Find where the given text appears and provide that cell's center as [x, y] coordinate. 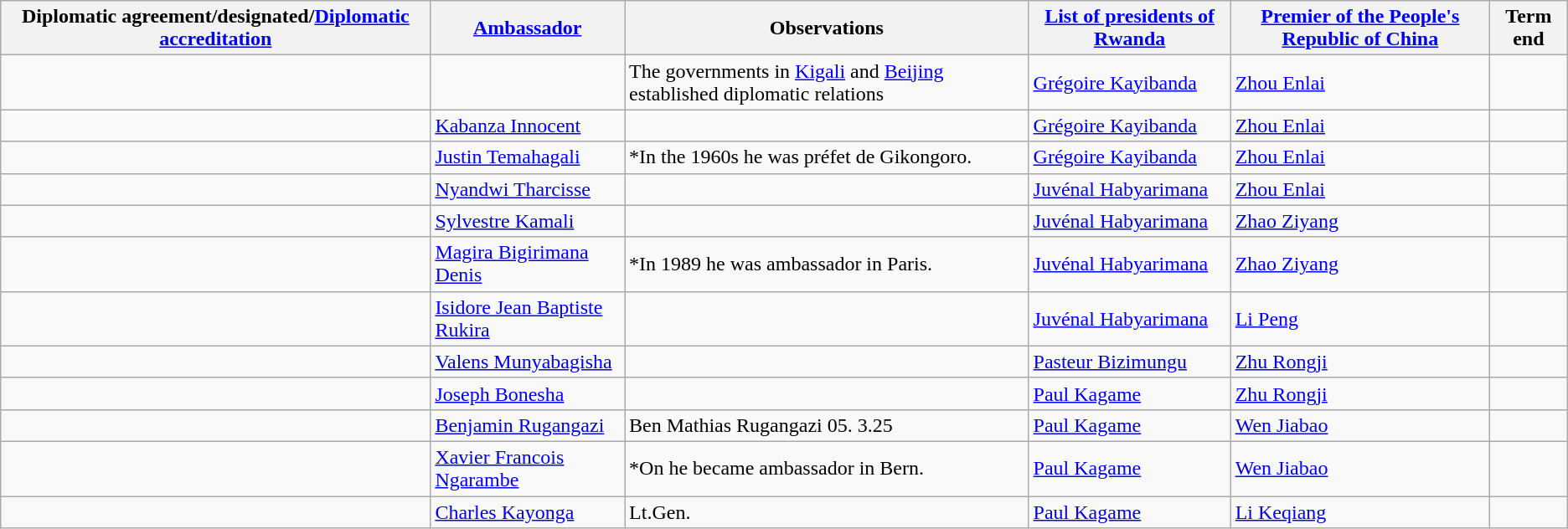
Joseph Bonesha [528, 393]
Observations [828, 28]
Benjamin Rugangazi [528, 425]
List of presidents of Rwanda [1129, 28]
Nyandwi Tharcisse [528, 189]
Diplomatic agreement/designated/Diplomatic accreditation [216, 28]
Justin Temahagali [528, 157]
Charles Kayonga [528, 511]
Li Peng [1360, 318]
Ben Mathias Rugangazi 05. 3.25 [828, 425]
Li Keqiang [1360, 511]
Kabanza Innocent [528, 126]
Xavier Francois Ngarambe [528, 469]
Term end [1529, 28]
The governments in Kigali and Beijing established diplomatic relations [828, 82]
*In 1989 he was ambassador in Paris. [828, 264]
Premier of the People's Republic of China [1360, 28]
Isidore Jean Baptiste Rukira [528, 318]
Magira Bigirimana Denis [528, 264]
Pasteur Bizimungu [1129, 362]
Valens Munyabagisha [528, 362]
Sylvestre Kamali [528, 221]
*In the 1960s he was préfet de Gikongoro. [828, 157]
*On he became ambassador in Bern. [828, 469]
Ambassador [528, 28]
Lt.Gen. [828, 511]
